Search for the cell housing the specified text and yield its [x, y] center coordinate. 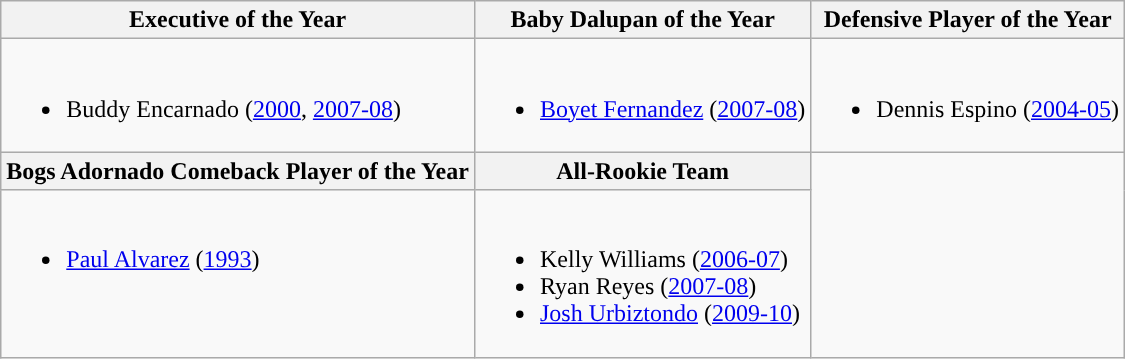
All-Rookie Team [642, 171]
Baby Dalupan of the Year [642, 20]
Boyet Fernandez (2007-08) [642, 96]
Paul Alvarez (1993) [238, 274]
Buddy Encarnado (2000, 2007-08) [238, 96]
Dennis Espino (2004-05) [968, 96]
Bogs Adornado Comeback Player of the Year [238, 171]
Kelly Williams (2006-07)Ryan Reyes (2007-08)Josh Urbiztondo (2009-10) [642, 274]
Executive of the Year [238, 20]
Defensive Player of the Year [968, 20]
